Find where the given text appears and provide that cell's center as (x, y) coordinate. 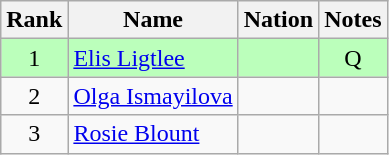
Rank (34, 20)
Olga Ismayilova (153, 96)
3 (34, 134)
Name (153, 20)
Nation (278, 20)
Q (353, 58)
Elis Ligtlee (153, 58)
Notes (353, 20)
1 (34, 58)
Rosie Blount (153, 134)
2 (34, 96)
